Search for the cell housing the specified text and yield its (x, y) center coordinate. 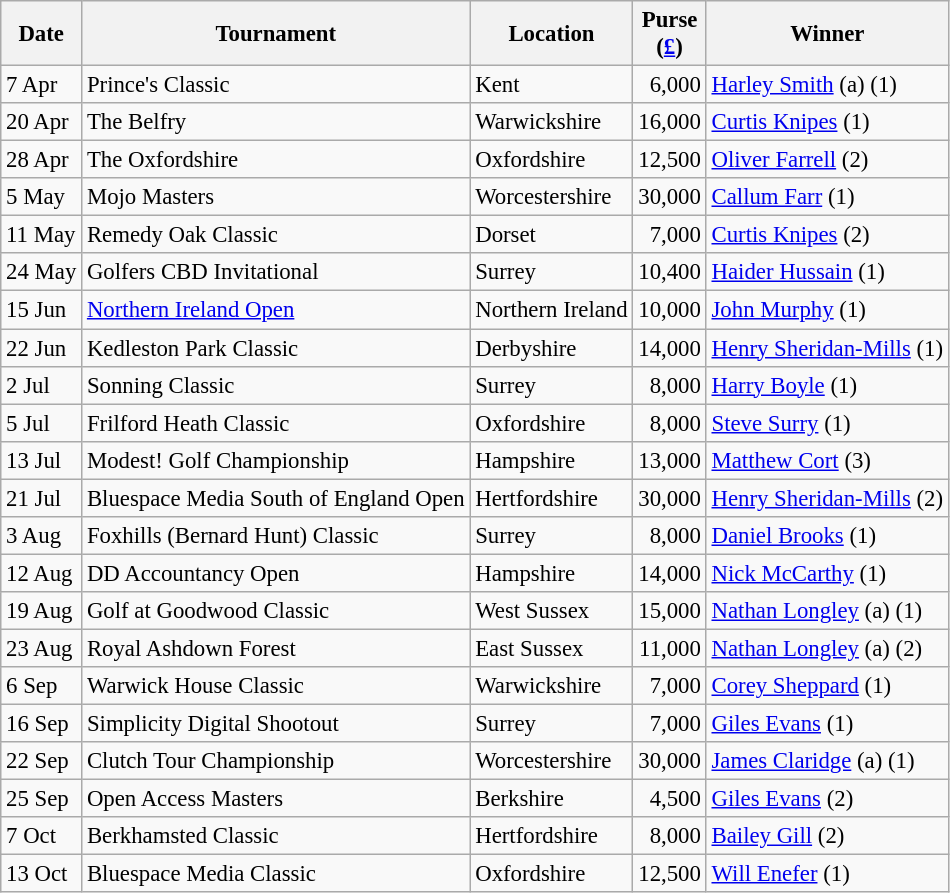
Berkshire (552, 799)
Daniel Brooks (1) (827, 536)
15,000 (670, 611)
Steve Surry (1) (827, 423)
Kedleston Park Classic (276, 348)
20 Apr (42, 122)
Golfers CBD Invitational (276, 273)
Giles Evans (1) (827, 724)
Location (552, 34)
Date (42, 34)
Frilford Heath Classic (276, 423)
6 Sep (42, 686)
28 Apr (42, 160)
Purse(£) (670, 34)
Dorset (552, 235)
13 Oct (42, 874)
Modest! Golf Championship (276, 460)
Curtis Knipes (1) (827, 122)
Giles Evans (2) (827, 799)
19 Aug (42, 611)
13 Jul (42, 460)
Curtis Knipes (2) (827, 235)
East Sussex (552, 648)
Open Access Masters (276, 799)
5 May (42, 197)
Simplicity Digital Shootout (276, 724)
Remedy Oak Classic (276, 235)
Bluespace Media South of England Open (276, 498)
Corey Sheppard (1) (827, 686)
Will Enefer (1) (827, 874)
Berkhamsted Classic (276, 836)
Oliver Farrell (2) (827, 160)
5 Jul (42, 423)
3 Aug (42, 536)
Northern Ireland Open (276, 310)
Kent (552, 85)
DD Accountancy Open (276, 573)
Nick McCarthy (1) (827, 573)
The Oxfordshire (276, 160)
Bluespace Media Classic (276, 874)
10,400 (670, 273)
Mojo Masters (276, 197)
Bailey Gill (2) (827, 836)
7 Oct (42, 836)
Henry Sheridan-Mills (1) (827, 348)
4,500 (670, 799)
Callum Farr (1) (827, 197)
16,000 (670, 122)
Harley Smith (a) (1) (827, 85)
Derbyshire (552, 348)
Tournament (276, 34)
15 Jun (42, 310)
Sonning Classic (276, 385)
Nathan Longley (a) (1) (827, 611)
Haider Hussain (1) (827, 273)
22 Jun (42, 348)
James Claridge (a) (1) (827, 761)
22 Sep (42, 761)
The Belfry (276, 122)
23 Aug (42, 648)
West Sussex (552, 611)
Northern Ireland (552, 310)
Foxhills (Bernard Hunt) Classic (276, 536)
10,000 (670, 310)
16 Sep (42, 724)
Prince's Classic (276, 85)
13,000 (670, 460)
24 May (42, 273)
John Murphy (1) (827, 310)
Nathan Longley (a) (2) (827, 648)
7 Apr (42, 85)
Royal Ashdown Forest (276, 648)
21 Jul (42, 498)
2 Jul (42, 385)
Warwick House Classic (276, 686)
11,000 (670, 648)
Winner (827, 34)
25 Sep (42, 799)
Henry Sheridan-Mills (2) (827, 498)
Harry Boyle (1) (827, 385)
11 May (42, 235)
12 Aug (42, 573)
Matthew Cort (3) (827, 460)
Golf at Goodwood Classic (276, 611)
Clutch Tour Championship (276, 761)
6,000 (670, 85)
